Identify which cell holds the provided text, then report its [X, Y] central coordinate. 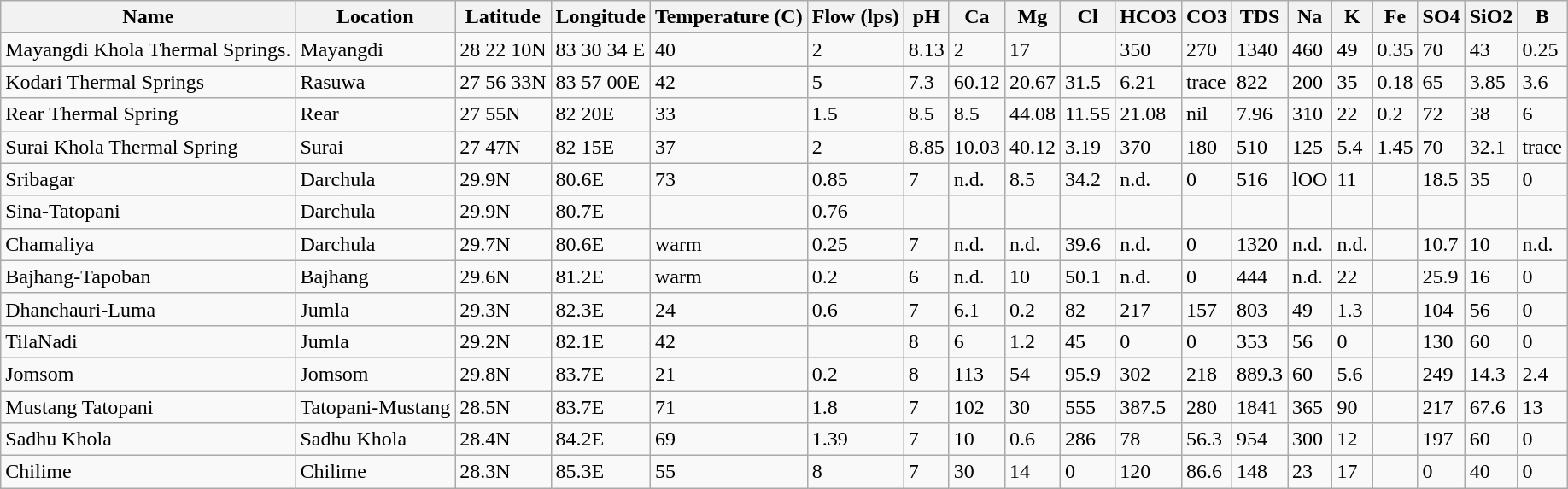
5.4 [1353, 147]
Dhanchauri-Luma [149, 309]
Rear Thermal Spring [149, 114]
80.7E [600, 212]
40.12 [1032, 147]
TilaNadi [149, 341]
CO3 [1206, 17]
27 55N [503, 114]
Tatopani-Mustang [376, 407]
60.12 [977, 82]
370 [1149, 147]
0.85 [856, 179]
302 [1149, 374]
11 [1353, 179]
10.7 [1442, 244]
29.3N [503, 309]
954 [1259, 440]
7.96 [1259, 114]
803 [1259, 309]
510 [1259, 147]
Latitude [503, 17]
Rasuwa [376, 82]
29.2N [503, 341]
37 [729, 147]
27 56 33N [503, 82]
82 15E [600, 147]
350 [1149, 49]
16 [1491, 277]
2.4 [1542, 374]
197 [1442, 440]
Surai [376, 147]
6.1 [977, 309]
249 [1442, 374]
25.9 [1442, 277]
HCO3 [1149, 17]
365 [1310, 407]
14.3 [1491, 374]
13 [1542, 407]
Na [1310, 17]
24 [729, 309]
45 [1087, 341]
Surai Khola Thermal Spring [149, 147]
lOO [1310, 179]
Bajhang [376, 277]
14 [1032, 472]
10.03 [977, 147]
21.08 [1149, 114]
82.1E [600, 341]
90 [1353, 407]
Mayangdi Khola Thermal Springs. [149, 49]
5 [856, 82]
B [1542, 17]
Cl [1087, 17]
3.6 [1542, 82]
nil [1206, 114]
444 [1259, 277]
200 [1310, 82]
218 [1206, 374]
387.5 [1149, 407]
516 [1259, 179]
33 [729, 114]
Longitude [600, 17]
286 [1087, 440]
71 [729, 407]
300 [1310, 440]
8.13 [926, 49]
1.2 [1032, 341]
27 47N [503, 147]
18.5 [1442, 179]
82 [1087, 309]
56.3 [1206, 440]
31.5 [1087, 82]
1.3 [1353, 309]
38 [1491, 114]
0.35 [1395, 49]
K [1353, 17]
0.76 [856, 212]
39.6 [1087, 244]
SO4 [1442, 17]
8.85 [926, 147]
55 [729, 472]
822 [1259, 82]
280 [1206, 407]
Rear [376, 114]
0.18 [1395, 82]
1841 [1259, 407]
78 [1149, 440]
12 [1353, 440]
Mg [1032, 17]
85.3E [600, 472]
Sina-Tatopani [149, 212]
11.55 [1087, 114]
Mayangdi [376, 49]
73 [729, 179]
28 22 10N [503, 49]
83 57 00E [600, 82]
82.3E [600, 309]
29.7N [503, 244]
353 [1259, 341]
1320 [1259, 244]
84.2E [600, 440]
310 [1310, 114]
86.6 [1206, 472]
120 [1149, 472]
Location [376, 17]
270 [1206, 49]
28.5N [503, 407]
95.9 [1087, 374]
102 [977, 407]
28.4N [503, 440]
130 [1442, 341]
7.3 [926, 82]
82 20E [600, 114]
81.2E [600, 277]
1.5 [856, 114]
113 [977, 374]
Mustang Tatopani [149, 407]
34.2 [1087, 179]
5.6 [1353, 374]
104 [1442, 309]
Temperature (C) [729, 17]
Name [149, 17]
Kodari Thermal Springs [149, 82]
72 [1442, 114]
50.1 [1087, 277]
180 [1206, 147]
65 [1442, 82]
148 [1259, 472]
460 [1310, 49]
32.1 [1491, 147]
Bajhang-Tapoban [149, 277]
29.6N [503, 277]
Ca [977, 17]
69 [729, 440]
83 30 34 E [600, 49]
TDS [1259, 17]
555 [1087, 407]
6.21 [1149, 82]
43 [1491, 49]
20.67 [1032, 82]
pH [926, 17]
Sribagar [149, 179]
1.45 [1395, 147]
54 [1032, 374]
Chamaliya [149, 244]
23 [1310, 472]
125 [1310, 147]
29.8N [503, 374]
21 [729, 374]
1.8 [856, 407]
3.85 [1491, 82]
Fe [1395, 17]
889.3 [1259, 374]
67.6 [1491, 407]
157 [1206, 309]
SiO2 [1491, 17]
Flow (lps) [856, 17]
1.39 [856, 440]
3.19 [1087, 147]
1340 [1259, 49]
44.08 [1032, 114]
28.3N [503, 472]
